Search for the cell housing the specified text and yield its [X, Y] center coordinate. 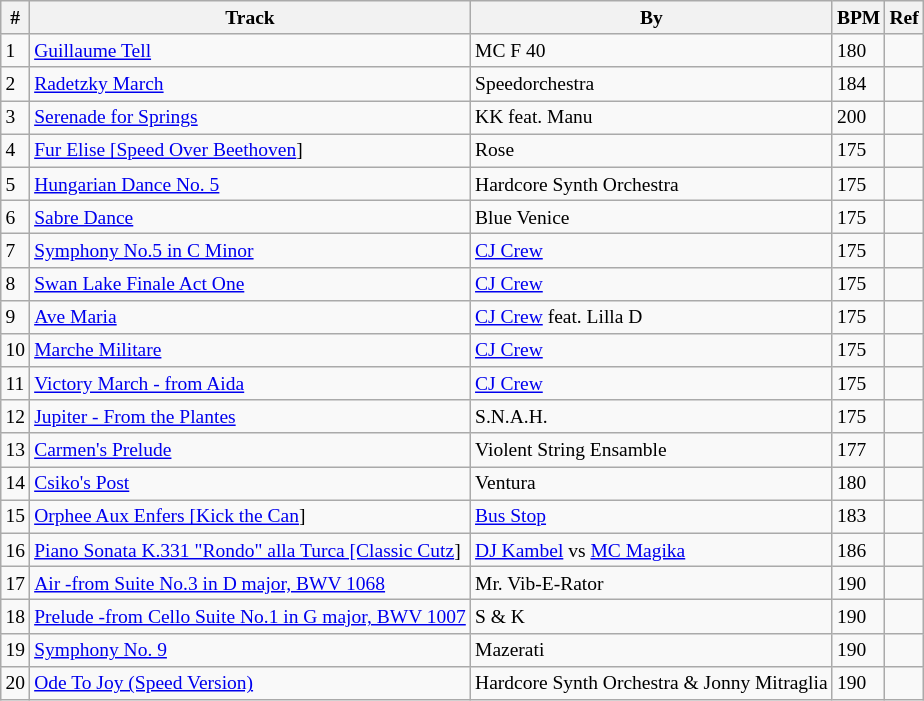
4 [16, 150]
186 [858, 550]
DJ Kambel vs MC Magika [651, 550]
9 [16, 316]
Violent String Ensamble [651, 450]
7 [16, 250]
177 [858, 450]
Ventura [651, 484]
BPM [858, 18]
Ave Maria [250, 316]
8 [16, 284]
1 [16, 50]
Ode To Joy (Speed Version) [250, 682]
S & K [651, 616]
Symphony No. 9 [250, 650]
Csiko's Post [250, 484]
6 [16, 216]
Sabre Dance [250, 216]
Rose [651, 150]
Air -from Suite No.3 in D major, BWV 1068 [250, 584]
183 [858, 516]
16 [16, 550]
Mazerati [651, 650]
Ref [904, 18]
12 [16, 416]
10 [16, 350]
Bus Stop [651, 516]
S.N.A.H. [651, 416]
Victory March - from Aida [250, 384]
184 [858, 84]
Marche Militare [250, 350]
Radetzky March [250, 84]
3 [16, 118]
Orphee Aux Enfers [Kick the Can] [250, 516]
13 [16, 450]
Fur Elise [Speed Over Beethoven] [250, 150]
Mr. Vib-E-Rator [651, 584]
Jupiter - From the Plantes [250, 416]
Piano Sonata K.331 "Rondo" alla Turca [Classic Cutz] [250, 550]
200 [858, 118]
19 [16, 650]
Hungarian Dance No. 5 [250, 184]
Hardcore Synth Orchestra & Jonny Mitraglia [651, 682]
Track [250, 18]
Symphony No.5 in C Minor [250, 250]
Prelude -from Cello Suite No.1 in G major, BWV 1007 [250, 616]
Speedorchestra [651, 84]
Serenade for Springs [250, 118]
2 [16, 84]
Carmen's Prelude [250, 450]
18 [16, 616]
Guillaume Tell [250, 50]
20 [16, 682]
15 [16, 516]
Hardcore Synth Orchestra [651, 184]
11 [16, 384]
# [16, 18]
17 [16, 584]
Swan Lake Finale Act One [250, 284]
CJ Crew feat. Lilla D [651, 316]
14 [16, 484]
By [651, 18]
KK feat. Manu [651, 118]
MC F 40 [651, 50]
5 [16, 184]
Blue Venice [651, 216]
